Find where the given text appears and provide that cell's center as (x, y) coordinate. 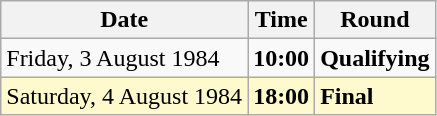
Time (282, 20)
Round (375, 20)
18:00 (282, 96)
10:00 (282, 58)
Date (124, 20)
Saturday, 4 August 1984 (124, 96)
Friday, 3 August 1984 (124, 58)
Qualifying (375, 58)
Final (375, 96)
